Locate the cell with the specified text and output its (x, y) center coordinate. 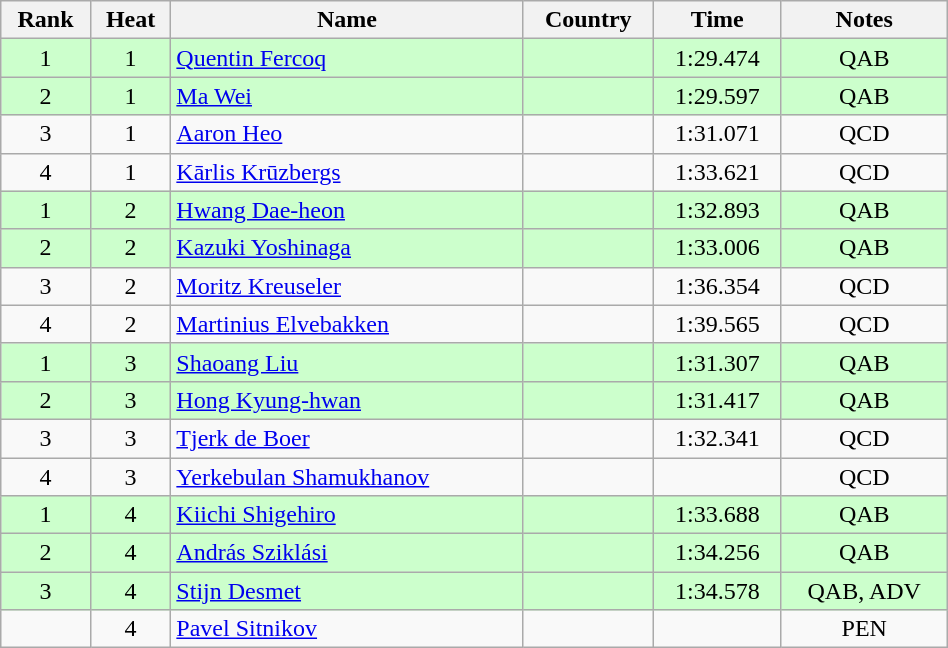
Kazuki Yoshinaga (347, 248)
Notes (864, 20)
Aaron Heo (347, 134)
Hwang Dae-heon (347, 210)
Country (588, 20)
Kārlis Krūzbergs (347, 172)
Yerkebulan Shamukhanov (347, 477)
Shaoang Liu (347, 362)
Hong Kyung-hwan (347, 400)
1:34.256 (717, 553)
QAB, ADV (864, 591)
Kiichi Shigehiro (347, 515)
Name (347, 20)
Rank (46, 20)
1:32.341 (717, 438)
Moritz Kreuseler (347, 286)
Tjerk de Boer (347, 438)
Stijn Desmet (347, 591)
1:34.578 (717, 591)
1:31.307 (717, 362)
Ma Wei (347, 96)
Heat (130, 20)
PEN (864, 629)
1:33.006 (717, 248)
Pavel Sitnikov (347, 629)
Martinius Elvebakken (347, 324)
1:33.688 (717, 515)
1:32.893 (717, 210)
1:29.597 (717, 96)
1:31.071 (717, 134)
Time (717, 20)
1:36.354 (717, 286)
1:31.417 (717, 400)
1:29.474 (717, 58)
Quentin Fercoq (347, 58)
András Sziklási (347, 553)
1:33.621 (717, 172)
1:39.565 (717, 324)
